Determine the [X, Y] coordinate at the center of the cell enclosing the given text.  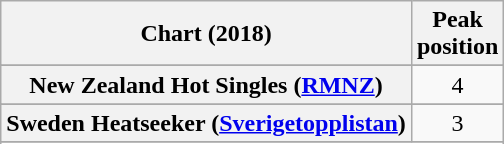
New Zealand Hot Singles (RMNZ) [206, 85]
4 [457, 85]
Peakposition [457, 34]
Sweden Heatseeker (Sverigetopplistan) [206, 123]
3 [457, 123]
Chart (2018) [206, 34]
